From the cell containing the given text, extract its center point as (X, Y) coordinate. 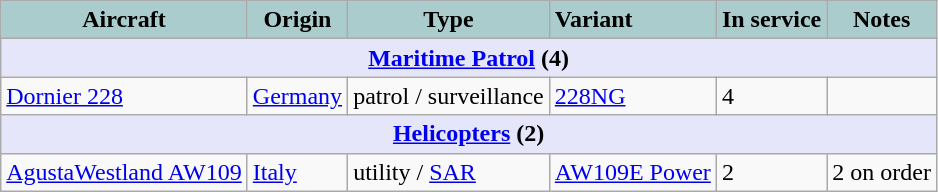
Origin (297, 20)
Notes (882, 20)
utility / SAR (449, 172)
In service (771, 20)
patrol / surveillance (449, 96)
Dornier 228 (124, 96)
AW109E Power (632, 172)
2 (771, 172)
Helicopters (2) (469, 134)
Type (449, 20)
Italy (297, 172)
Variant (632, 20)
Aircraft (124, 20)
AgustaWestland AW109 (124, 172)
Maritime Patrol (4) (469, 58)
4 (771, 96)
2 on order (882, 172)
228NG (632, 96)
Germany (297, 96)
